Identify which cell holds the provided text, then report its [x, y] central coordinate. 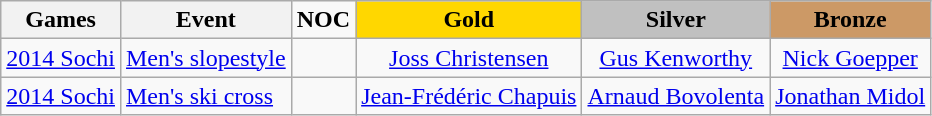
Jean-Frédéric Chapuis [469, 96]
NOC [323, 20]
Men's slopestyle [206, 58]
Nick Goepper [850, 58]
Joss Christensen [469, 58]
Arnaud Bovolenta [676, 96]
Gold [469, 20]
Event [206, 20]
Men's ski cross [206, 96]
Gus Kenworthy [676, 58]
Jonathan Midol [850, 96]
Games [61, 20]
Bronze [850, 20]
Silver [676, 20]
